Output the [x, y] coordinate of the center of the cell containing the given text.  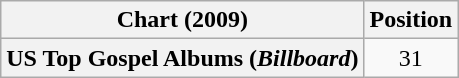
US Top Gospel Albums (Billboard) [182, 58]
Position [411, 20]
Chart (2009) [182, 20]
31 [411, 58]
